From the cell containing the given text, extract its center point as (X, Y) coordinate. 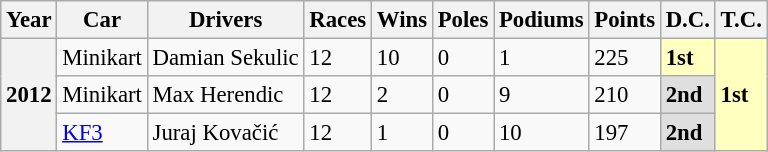
2012 (29, 96)
Car (102, 20)
T.C. (741, 20)
Races (338, 20)
KF3 (102, 133)
D.C. (688, 20)
Wins (402, 20)
Juraj Kovačić (226, 133)
Year (29, 20)
Points (624, 20)
Damian Sekulic (226, 58)
Max Herendic (226, 95)
197 (624, 133)
Drivers (226, 20)
9 (542, 95)
210 (624, 95)
Poles (462, 20)
2 (402, 95)
Podiums (542, 20)
225 (624, 58)
